From the cell containing the given text, extract its center point as (x, y) coordinate. 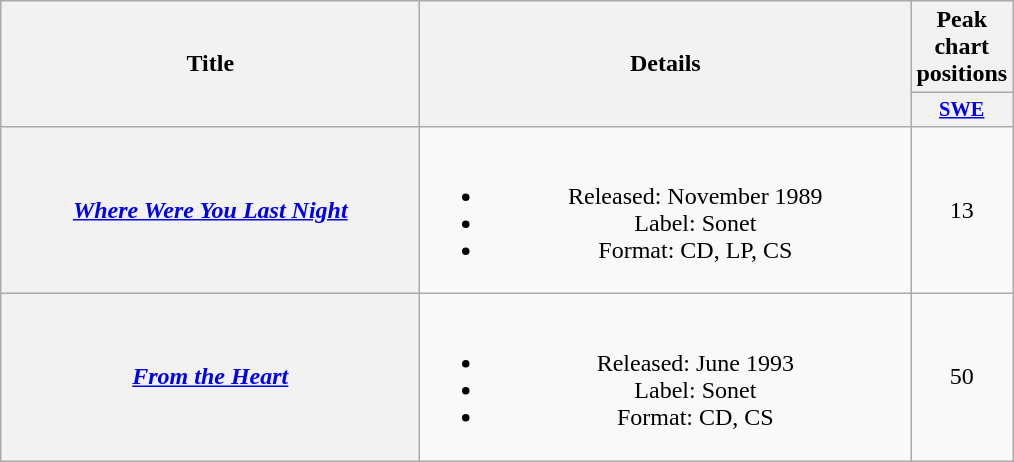
Released: November 1989Label: SonetFormat: CD, LP, CS (666, 210)
Title (210, 64)
Released: June 1993Label: SonetFormat: CD, CS (666, 378)
Details (666, 64)
Peak chart positions (962, 47)
From the Heart (210, 378)
SWE (962, 110)
Where Were You Last Night (210, 210)
50 (962, 378)
13 (962, 210)
